Determine the (x, y) coordinate at the center of the cell enclosing the given text.  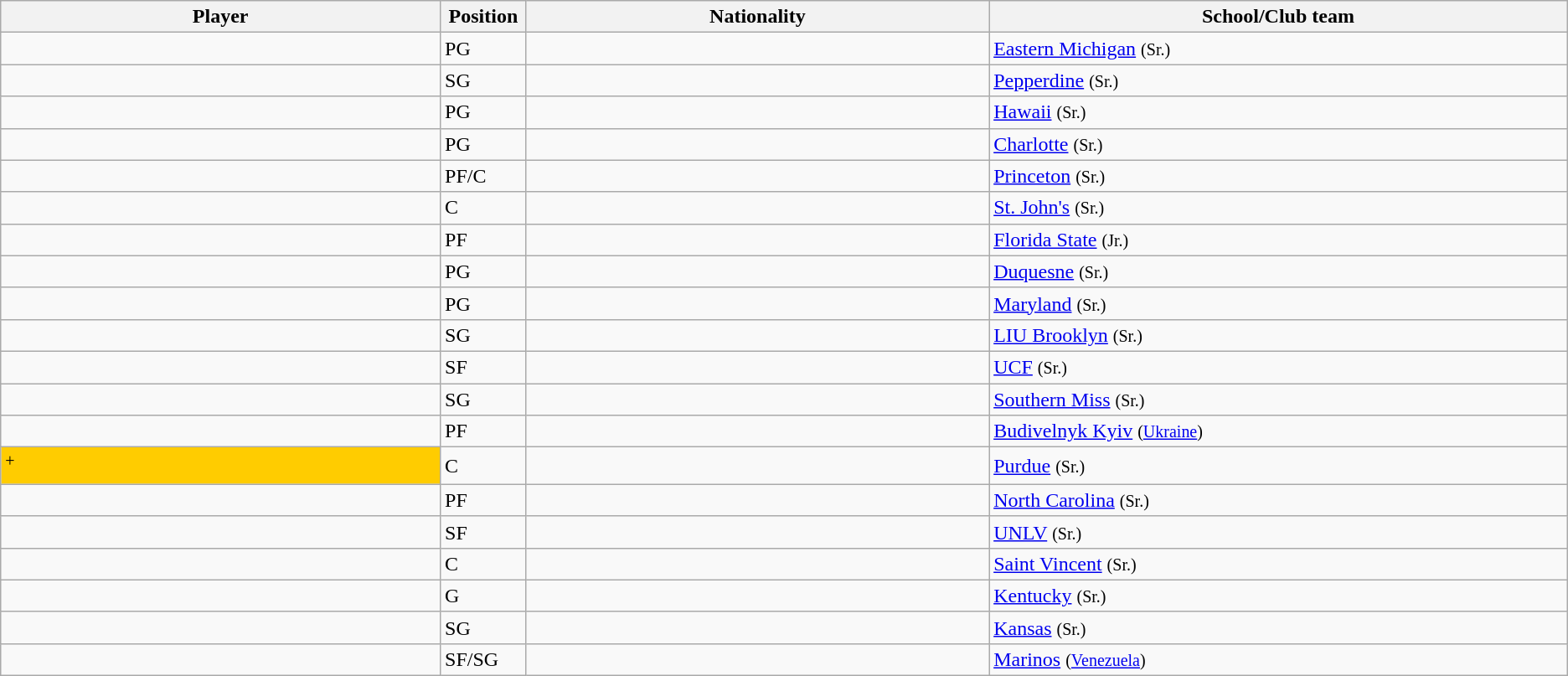
Position (484, 17)
Kentucky (Sr.) (1278, 596)
Saint Vincent (Sr.) (1278, 564)
UCF (Sr.) (1278, 367)
Purdue (Sr.) (1278, 466)
Nationality (757, 17)
Southern Miss (Sr.) (1278, 400)
Eastern Michigan (Sr.) (1278, 49)
LIU Brooklyn (Sr.) (1278, 335)
Pepperdine (Sr.) (1278, 80)
G (484, 596)
St. John's (Sr.) (1278, 208)
Princeton (Sr.) (1278, 176)
Marinos (Venezuela) (1278, 659)
Kansas (Sr.) (1278, 627)
PF/C (484, 176)
Player (221, 17)
Budivelnyk Kyiv (Ukraine) (1278, 431)
SF/SG (484, 659)
North Carolina (Sr.) (1278, 500)
Florida State (Jr.) (1278, 240)
+ (221, 466)
Duquesne (Sr.) (1278, 271)
Maryland (Sr.) (1278, 303)
UNLV (Sr.) (1278, 532)
Charlotte (Sr.) (1278, 144)
School/Club team (1278, 17)
Hawaii (Sr.) (1278, 112)
